Identify which cell holds the provided text, then report its (X, Y) central coordinate. 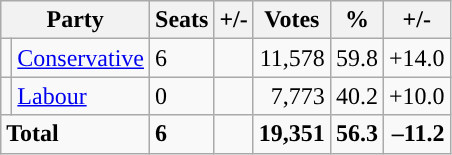
% (356, 20)
19,351 (292, 134)
Seats (182, 20)
40.2 (356, 96)
–11.2 (416, 134)
Conservative (81, 58)
Labour (81, 96)
+10.0 (416, 96)
56.3 (356, 134)
Votes (292, 20)
Total (76, 134)
11,578 (292, 58)
7,773 (292, 96)
+14.0 (416, 58)
59.8 (356, 58)
Party (76, 20)
0 (182, 96)
